Extract the [x, y] coordinate from the center of the cell holding the provided text.  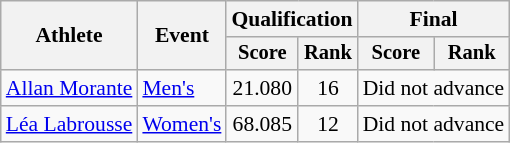
Allan Morante [70, 88]
Qualification [292, 19]
21.080 [262, 88]
Men's [182, 88]
Léa Labrousse [70, 124]
Women's [182, 124]
12 [328, 124]
16 [328, 88]
Athlete [70, 36]
Event [182, 36]
Final [434, 19]
68.085 [262, 124]
